Identify which cell holds the provided text, then report its (x, y) central coordinate. 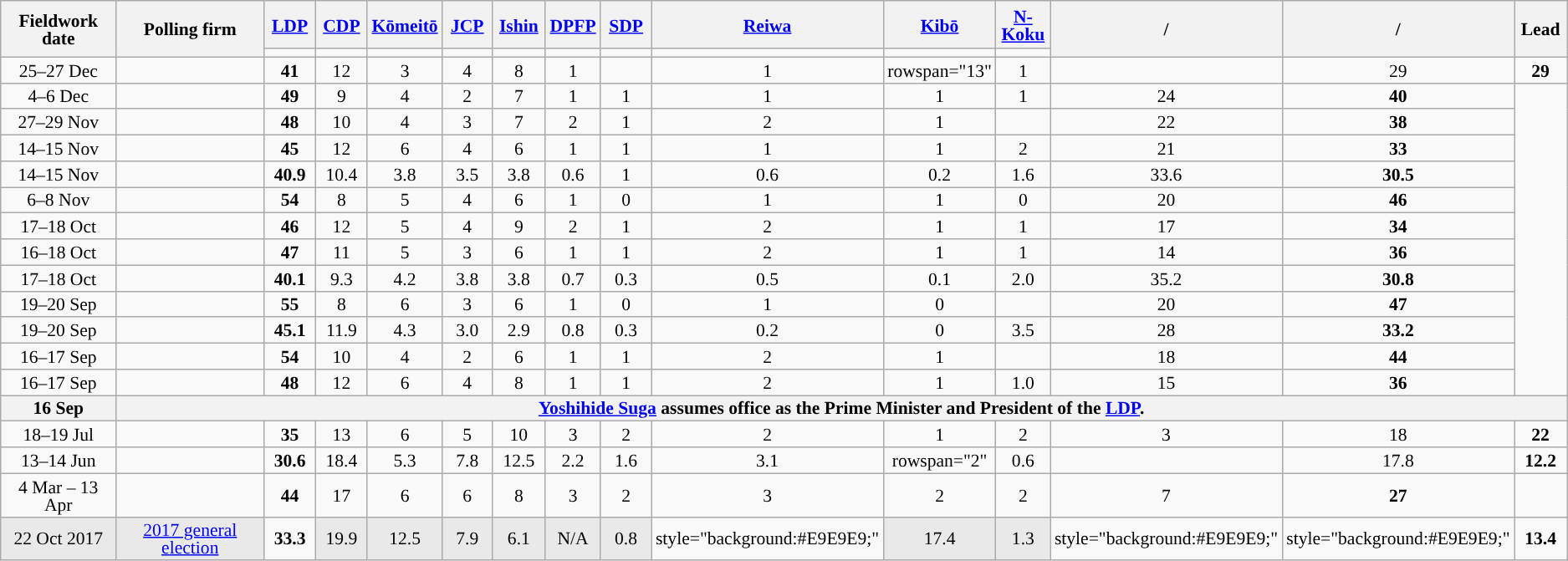
38 (1398, 122)
3.0 (467, 331)
17.8 (1398, 460)
27 (1398, 495)
13 (341, 435)
Reiwa (768, 25)
13.4 (1540, 538)
2.9 (518, 331)
41 (290, 70)
40.9 (290, 174)
4 Mar – 13 Apr (59, 495)
33.6 (1166, 174)
30.5 (1398, 174)
5.3 (405, 460)
27–29 Nov (59, 122)
N/A (573, 538)
33.2 (1398, 331)
rowspan="2" (940, 460)
6–8 Nov (59, 201)
4–6 Dec (59, 95)
35 (290, 435)
34 (1398, 226)
1.3 (1024, 538)
2.0 (1024, 278)
DPFP (573, 25)
SDP (626, 25)
0.7 (573, 278)
18.4 (341, 460)
4.2 (405, 278)
40 (1398, 95)
2017 general election (191, 538)
CDP (341, 25)
17.4 (940, 538)
30.6 (290, 460)
2.2 (573, 460)
49 (290, 95)
11.9 (341, 331)
JCP (467, 25)
6.1 (518, 538)
22 Oct 2017 (59, 538)
11 (341, 252)
40.1 (290, 278)
55 (290, 304)
16 Sep (59, 408)
N-Koku (1024, 25)
24 (1166, 95)
45.1 (290, 331)
33 (1398, 149)
16–18 Oct (59, 252)
0.5 (768, 278)
15 (1166, 383)
1.0 (1024, 383)
19.9 (341, 538)
Ishin (518, 25)
14 (1166, 252)
LDP (290, 25)
45 (290, 149)
13–14 Jun (59, 460)
4.3 (405, 331)
rowspan="13" (940, 70)
Yoshihide Suga assumes office as the Prime Minister and President of the LDP. (841, 408)
Polling firm (191, 28)
Kibō (940, 25)
10.4 (341, 174)
12.2 (1540, 460)
28 (1166, 331)
7.8 (467, 460)
0.1 (940, 278)
18–19 Jul (59, 435)
21 (1166, 149)
3.1 (768, 460)
Lead (1540, 28)
33.3 (290, 538)
25–27 Dec (59, 70)
30.8 (1398, 278)
9.3 (341, 278)
7.9 (467, 538)
Fieldwork date (59, 28)
35.2 (1166, 278)
Kōmeitō (405, 25)
